Scan for the cell matching the given text and deliver its [x, y] coordinate at center. 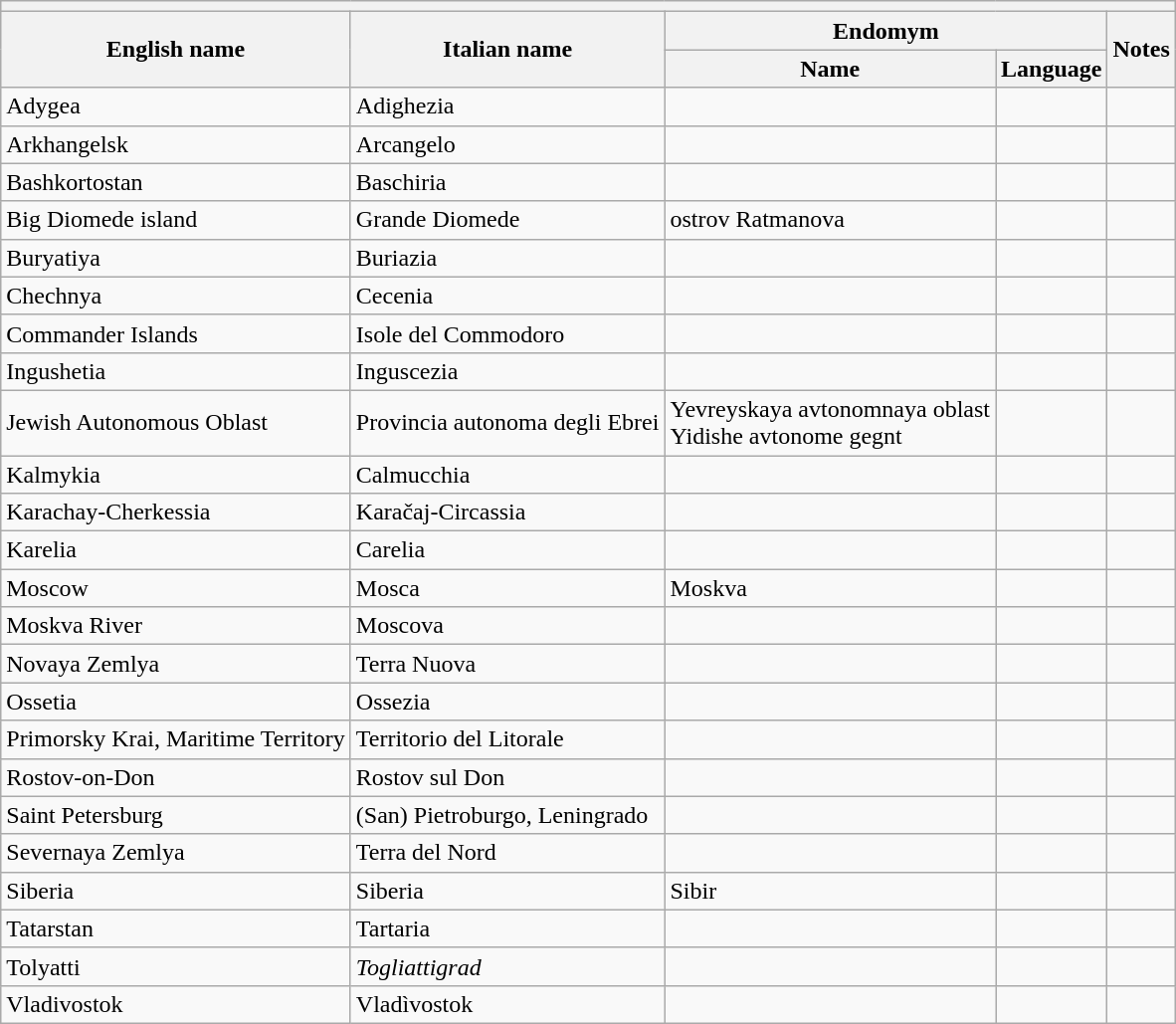
Tolyatti [176, 966]
(San) Pietroburgo, Leningrado [507, 815]
Yevreyskaya avtonomnaya oblastYidishe avtonome gegnt [830, 422]
Carelia [507, 550]
Isole del Commodoro [507, 333]
Vladìvostok [507, 1004]
Rostov sul Don [507, 777]
Commander Islands [176, 333]
Sibir [830, 891]
Ingushetia [176, 371]
Arkhangelsk [176, 144]
Karachay-Cherkessia [176, 512]
Ossezia [507, 702]
Name [830, 69]
Primorsky Krai, Maritime Territory [176, 739]
Vladivostok [176, 1004]
Cecenia [507, 296]
Adygea [176, 106]
Bashkortostan [176, 182]
Tartaria [507, 928]
Terra Nuova [507, 664]
Severnaya Zemlya [176, 853]
Ossetia [176, 702]
Buriazia [507, 258]
Italian name [507, 50]
Notes [1141, 50]
Buryatiya [176, 258]
Moskva River [176, 626]
Karelia [176, 550]
Arcangelo [507, 144]
Moscova [507, 626]
Calmucchia [507, 475]
Karačaj-Circassia [507, 512]
Saint Petersburg [176, 815]
Jewish Autonomous Oblast [176, 422]
Territorio del Litorale [507, 739]
Big Diomede island [176, 220]
Moskva [830, 588]
Togliattigrad [507, 966]
Inguscezia [507, 371]
Mosca [507, 588]
Grande Diomede [507, 220]
Chechnya [176, 296]
Tatarstan [176, 928]
ostrov Ratmanova [830, 220]
Provincia autonoma degli Ebrei [507, 422]
Language [1051, 69]
Kalmykia [176, 475]
Terra del Nord [507, 853]
Rostov-on-Don [176, 777]
Novaya Zemlya [176, 664]
English name [176, 50]
Adighezia [507, 106]
Moscow [176, 588]
Endomym [885, 31]
Baschiria [507, 182]
